Provide the (X, Y) coordinate of the cell's center where the given text is located.  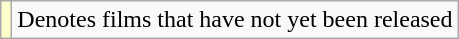
Denotes films that have not yet been released (235, 20)
